Determine the (X, Y) coordinate at the center of the cell enclosing the given text.  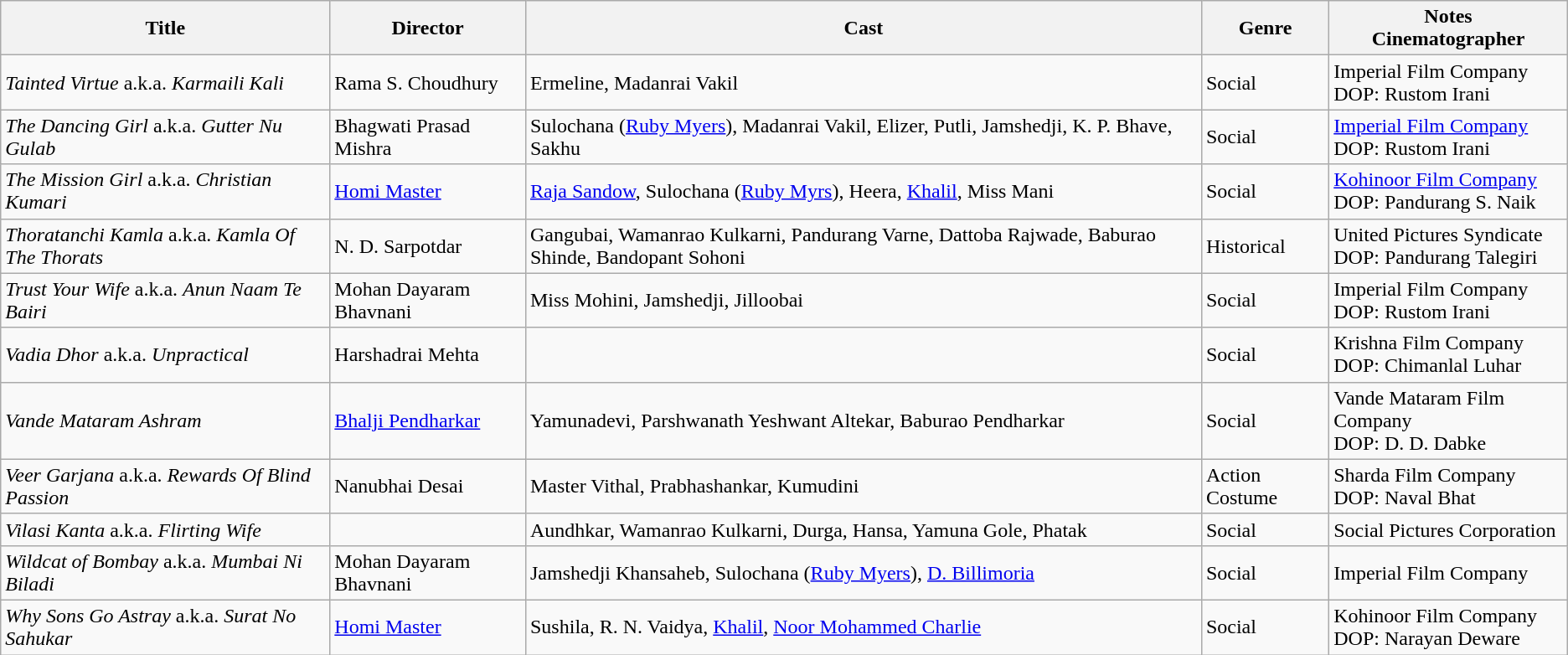
Master Vithal, Prabhashankar, Kumudini (863, 486)
Cast (863, 28)
Nanubhai Desai (428, 486)
Genre (1265, 28)
Tainted Virtue a.k.a. Karmaili Kali (166, 82)
Thoratanchi Kamla a.k.a. Kamla Of The Thorats (166, 246)
Vande Mataram Film CompanyDOP: D. D. Dabke (1449, 420)
Jamshedji Khansaheb, Sulochana (Ruby Myers), D. Billimoria (863, 573)
Vadia Dhor a.k.a. Unpractical (166, 355)
Rama S. Choudhury (428, 82)
Krishna Film CompanyDOP: Chimanlal Luhar (1449, 355)
Imperial Film Company (1449, 573)
Gangubai, Wamanrao Kulkarni, Pandurang Varne, Dattoba Rajwade, Baburao Shinde, Bandopant Sohoni (863, 246)
Yamunadevi, Parshwanath Yeshwant Altekar, Baburao Pendharkar (863, 420)
Action Costume (1265, 486)
The Dancing Girl a.k.a. Gutter Nu Gulab (166, 137)
Bhalji Pendharkar (428, 420)
United Pictures SyndicateDOP: Pandurang Talegiri (1449, 246)
Historical (1265, 246)
Vande Mataram Ashram (166, 420)
Title (166, 28)
NotesCinematographer (1449, 28)
Director (428, 28)
Miss Mohini, Jamshedji, Jilloobai (863, 300)
N. D. Sarpotdar (428, 246)
Why Sons Go Astray a.k.a. Surat No Sahukar (166, 627)
Harshadrai Mehta (428, 355)
The Mission Girl a.k.a. Christian Kumari (166, 191)
Veer Garjana a.k.a. Rewards Of Blind Passion (166, 486)
Ermeline, Madanrai Vakil (863, 82)
Social Pictures Corporation (1449, 529)
Aundhkar, Wamanrao Kulkarni, Durga, Hansa, Yamuna Gole, Phatak (863, 529)
Vilasi Kanta a.k.a. Flirting Wife (166, 529)
Trust Your Wife a.k.a. Anun Naam Te Bairi (166, 300)
Wildcat of Bombay a.k.a. Mumbai Ni Biladi (166, 573)
Raja Sandow, Sulochana (Ruby Myrs), Heera, Khalil, Miss Mani (863, 191)
Sushila, R. N. Vaidya, Khalil, Noor Mohammed Charlie (863, 627)
Bhagwati Prasad Mishra (428, 137)
Kohinoor Film CompanyDOP: Pandurang S. Naik (1449, 191)
Sulochana (Ruby Myers), Madanrai Vakil, Elizer, Putli, Jamshedji, K. P. Bhave, Sakhu (863, 137)
Sharda Film CompanyDOP: Naval Bhat (1449, 486)
Kohinoor Film CompanyDOP: Narayan Deware (1449, 627)
